Determine the (x, y) coordinate at the center of the cell enclosing the given text.  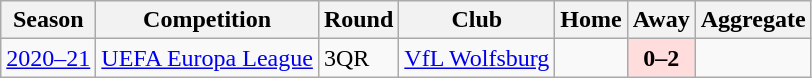
Season (48, 20)
Round (358, 20)
0–2 (661, 58)
2020–21 (48, 58)
UEFA Europa League (208, 58)
Competition (208, 20)
VfL Wolfsburg (477, 58)
Home (591, 20)
3QR (358, 58)
Club (477, 20)
Away (661, 20)
Aggregate (753, 20)
